Detect which cell encompasses the target text, then output its (X, Y) center coordinate. 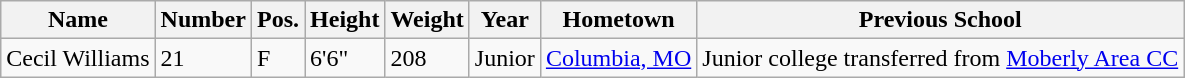
Year (504, 20)
208 (427, 58)
21 (203, 58)
Name (78, 20)
Previous School (940, 20)
6'6" (345, 58)
Cecil Williams (78, 58)
Pos. (278, 20)
Junior college transferred from Moberly Area CC (940, 58)
Hometown (618, 20)
Height (345, 20)
Weight (427, 20)
Number (203, 20)
Columbia, MO (618, 58)
Junior (504, 58)
F (278, 58)
